Search for the cell housing the specified text and yield its [x, y] center coordinate. 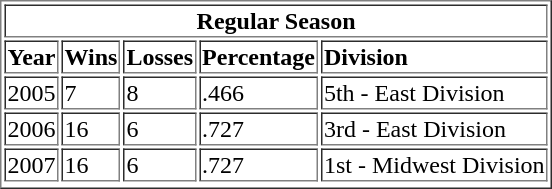
Percentage [258, 56]
Division [434, 56]
2005 [31, 92]
2006 [31, 128]
Year [31, 56]
1st - Midwest Division [434, 164]
8 [160, 92]
2007 [31, 164]
5th - East Division [434, 92]
7 [92, 92]
Losses [160, 56]
.466 [258, 92]
3rd - East Division [434, 128]
Regular Season [276, 20]
Wins [92, 56]
